Extract the [x, y] coordinate from the center of the cell holding the provided text.  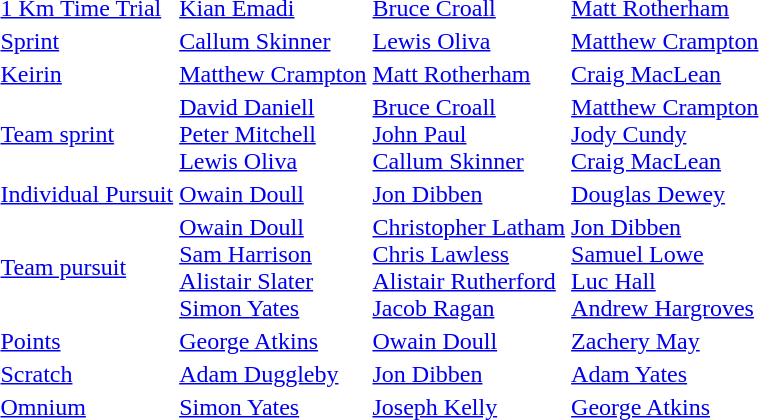
Owain DoullSam Harrison Alistair Slater Simon Yates [273, 268]
Matthew Crampton [273, 74]
Bruce Croall John Paul Callum Skinner [469, 134]
Lewis Oliva [469, 41]
David DaniellPeter Mitchell Lewis Oliva [273, 134]
Matt Rotherham [469, 74]
George Atkins [273, 341]
Christopher Latham Chris Lawless Alistair Rutherford Jacob Ragan [469, 268]
Callum Skinner [273, 41]
Adam Duggleby [273, 374]
